Determine the [x, y] coordinate at the center of the cell enclosing the given text.  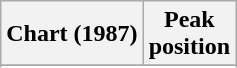
Chart (1987) [72, 34]
Peakposition [189, 34]
